From the cell containing the given text, extract its center point as (x, y) coordinate. 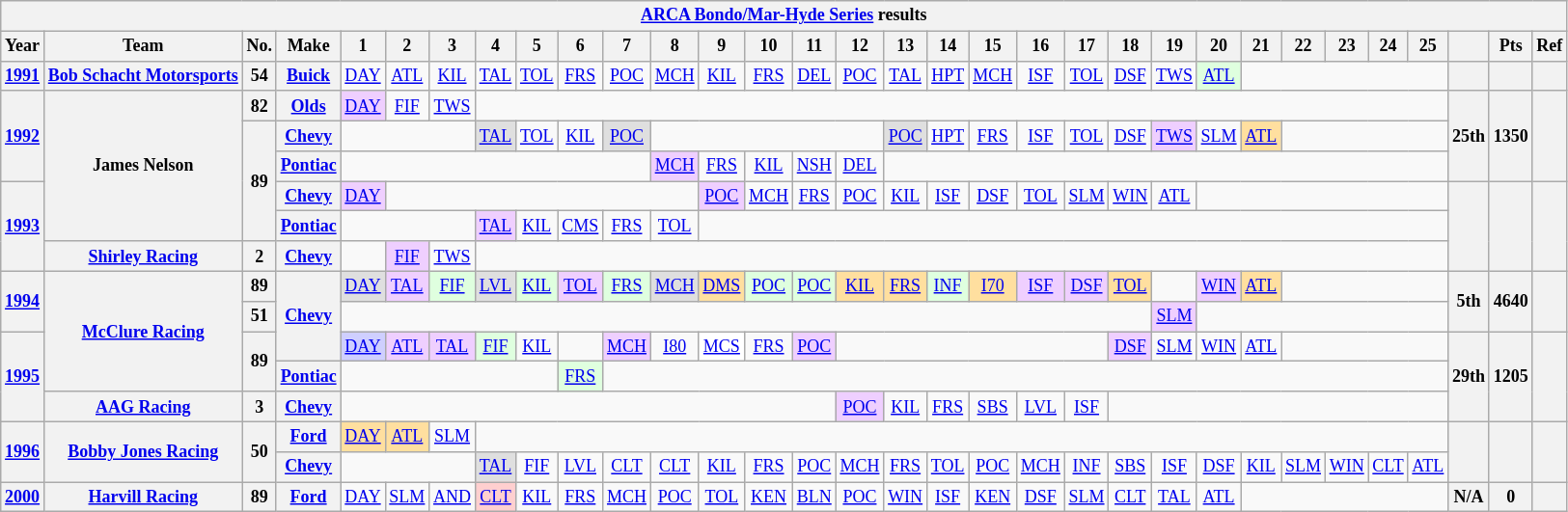
0 (1511, 498)
I70 (993, 285)
1991 (23, 75)
ARCA Bondo/Mar-Hyde Series results (784, 15)
15 (993, 46)
Bobby Jones Racing (143, 451)
22 (1304, 46)
No. (259, 46)
Buick (309, 75)
McClure Racing (143, 332)
5th (1469, 301)
25th (1469, 136)
23 (1347, 46)
Team (143, 46)
12 (860, 46)
13 (905, 46)
16 (1040, 46)
51 (259, 316)
7 (627, 46)
4640 (1511, 301)
2000 (23, 498)
Harvill Racing (143, 498)
Olds (309, 106)
25 (1428, 46)
1994 (23, 301)
18 (1131, 46)
BLN (814, 498)
9 (722, 46)
82 (259, 106)
17 (1087, 46)
Shirley Racing (143, 256)
AAG Racing (143, 407)
N/A (1469, 498)
1993 (23, 227)
14 (948, 46)
I80 (674, 347)
10 (769, 46)
James Nelson (143, 166)
Bob Schacht Motorsports (143, 75)
21 (1261, 46)
8 (674, 46)
1 (363, 46)
1992 (23, 136)
AND (453, 498)
DMS (722, 285)
Year (23, 46)
5 (536, 46)
MCS (722, 347)
19 (1175, 46)
20 (1219, 46)
Pts (1511, 46)
1995 (23, 377)
29th (1469, 377)
Make (309, 46)
6 (581, 46)
54 (259, 75)
11 (814, 46)
1996 (23, 451)
Ref (1550, 46)
24 (1388, 46)
1205 (1511, 377)
NSH (814, 166)
4 (495, 46)
50 (259, 451)
CMS (581, 226)
1350 (1511, 136)
